Find where the given text appears and provide that cell's center as (X, Y) coordinate. 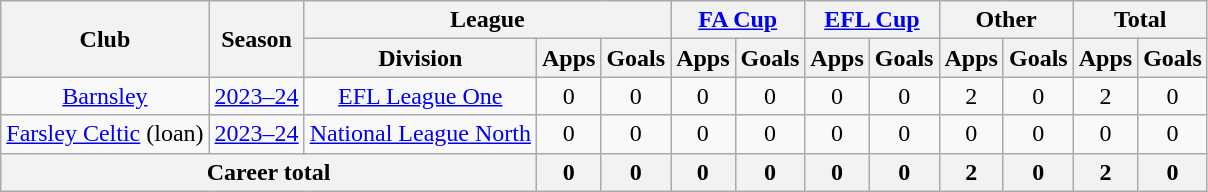
FA Cup (738, 20)
EFL Cup (872, 20)
Club (105, 39)
Other (1006, 20)
Career total (269, 172)
Division (420, 58)
National League North (420, 134)
Season (256, 39)
EFL League One (420, 96)
Total (1140, 20)
Barnsley (105, 96)
League (487, 20)
Farsley Celtic (loan) (105, 134)
